Find where the given text appears and provide that cell's center as (X, Y) coordinate. 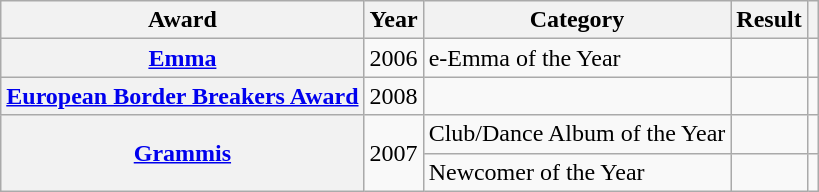
2008 (394, 96)
Year (394, 20)
Emma (182, 58)
2007 (394, 153)
European Border Breakers Award (182, 96)
Newcomer of the Year (577, 172)
e-Emma of the Year (577, 58)
Category (577, 20)
Result (769, 20)
Grammis (182, 153)
2006 (394, 58)
Award (182, 20)
Club/Dance Album of the Year (577, 134)
